Return the [x, y] coordinate for the center point of the cell that contains the specified text.  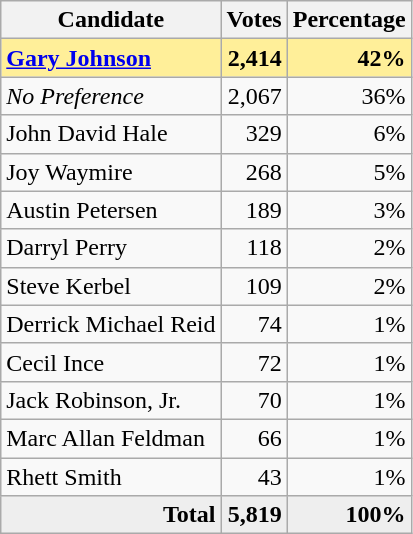
Steve Kerbel [111, 286]
Gary Johnson [111, 58]
Darryl Perry [111, 248]
42% [349, 58]
2,414 [254, 58]
189 [254, 210]
118 [254, 248]
Joy Waymire [111, 172]
6% [349, 134]
5% [349, 172]
Marc Allan Feldman [111, 438]
5,819 [254, 515]
Derrick Michael Reid [111, 324]
John David Hale [111, 134]
Cecil Ince [111, 362]
Total [111, 515]
74 [254, 324]
329 [254, 134]
Austin Petersen [111, 210]
Rhett Smith [111, 477]
Jack Robinson, Jr. [111, 400]
Votes [254, 20]
66 [254, 438]
43 [254, 477]
72 [254, 362]
268 [254, 172]
2,067 [254, 96]
No Preference [111, 96]
70 [254, 400]
Candidate [111, 20]
Percentage [349, 20]
3% [349, 210]
36% [349, 96]
100% [349, 515]
109 [254, 286]
